Detect which cell encompasses the target text, then output its [X, Y] center coordinate. 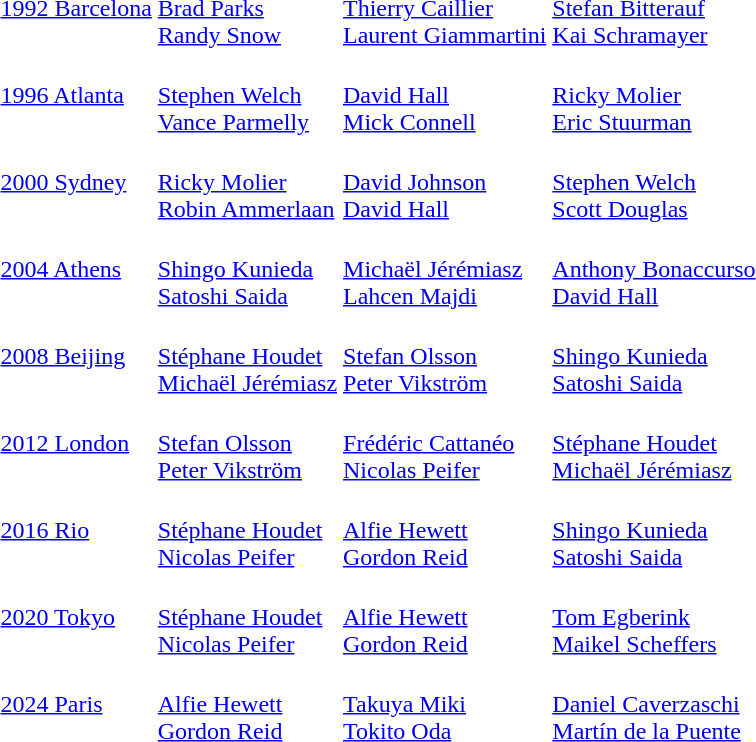
Frédéric CattanéoNicolas Peifer [445, 443]
Ricky Molier Robin Ammerlaan [247, 182]
David Johnson David Hall [445, 182]
Stéphane Houdet Michaël Jérémiasz [247, 356]
David Hall Mick Connell [445, 95]
Stefan Olsson Peter Vikström [445, 356]
Stefan OlssonPeter Vikström [247, 443]
Michaël Jérémiasz Lahcen Majdi [445, 269]
Shingo Kunieda Satoshi Saida [247, 269]
Stephen Welch Vance Parmelly [247, 95]
